Return the (X, Y) coordinate for the center point of the cell that contains the specified text.  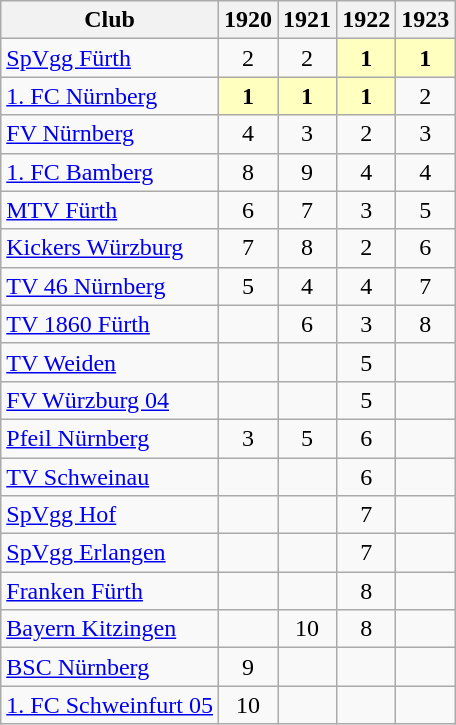
TV 46 Nürnberg (110, 286)
SpVgg Erlangen (110, 553)
TV 1860 Fürth (110, 324)
BSC Nürnberg (110, 667)
1923 (426, 20)
Pfeil Nürnberg (110, 438)
SpVgg Fürth (110, 58)
1. FC Bamberg (110, 172)
TV Weiden (110, 362)
FV Nürnberg (110, 134)
Kickers Würzburg (110, 248)
Club (110, 20)
1. FC Schweinfurt 05 (110, 705)
MTV Fürth (110, 210)
TV Schweinau (110, 477)
1920 (248, 20)
Franken Fürth (110, 591)
SpVgg Hof (110, 515)
1922 (366, 20)
1921 (308, 20)
FV Würzburg 04 (110, 400)
1. FC Nürnberg (110, 96)
Bayern Kitzingen (110, 629)
